Determine the [X, Y] coordinate at the center of the cell enclosing the given text.  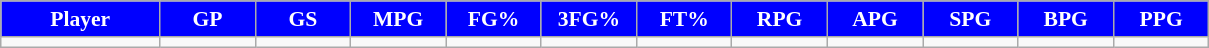
BPG [1066, 19]
RPG [780, 19]
Player [80, 19]
FG% [494, 19]
GS [302, 19]
MPG [398, 19]
FT% [684, 19]
GP [208, 19]
3FG% [588, 19]
PPG [1161, 19]
SPG [970, 19]
APG [874, 19]
